Determine the [X, Y] coordinate at the center of the cell enclosing the given text.  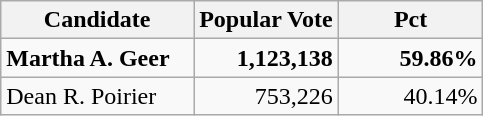
Pct [410, 20]
Dean R. Poirier [98, 96]
40.14% [410, 96]
Martha A. Geer [98, 58]
Candidate [98, 20]
59.86% [410, 58]
Popular Vote [266, 20]
753,226 [266, 96]
1,123,138 [266, 58]
